Locate the cell with the specified text and output its (X, Y) center coordinate. 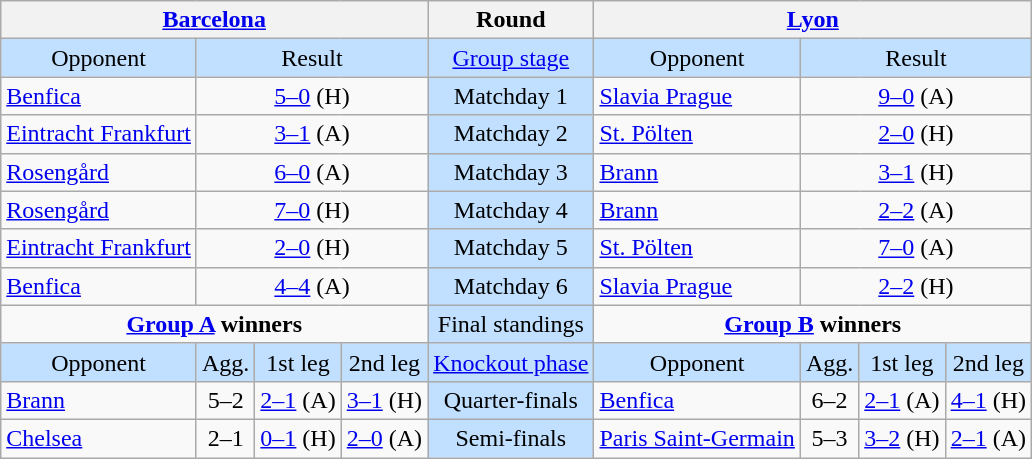
Lyon (813, 20)
2–2 (A) (916, 210)
Matchday 4 (511, 210)
9–0 (A) (916, 96)
Semi-finals (511, 438)
2–2 (H) (916, 286)
3–2 (H) (902, 438)
Matchday 6 (511, 286)
3–1 (A) (312, 134)
Group stage (511, 58)
Quarter-finals (511, 400)
Matchday 3 (511, 172)
Knockout phase (511, 362)
7–0 (H) (312, 210)
0–1 (H) (298, 438)
Barcelona (214, 20)
Matchday 1 (511, 96)
Paris Saint-Germain (697, 438)
Group B winners (813, 324)
5–2 (225, 400)
5–3 (829, 438)
Chelsea (99, 438)
5–0 (H) (312, 96)
4–1 (H) (988, 400)
Group A winners (214, 324)
Matchday 2 (511, 134)
4–4 (A) (312, 286)
6–2 (829, 400)
6–0 (A) (312, 172)
2–0 (A) (384, 438)
Final standings (511, 324)
7–0 (A) (916, 248)
Round (511, 20)
2–1 (225, 438)
Matchday 5 (511, 248)
